Provide the [X, Y] coordinate of the cell's center where the given text is located.  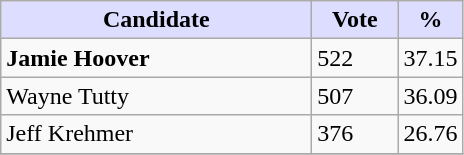
Jeff Krehmer [156, 134]
37.15 [430, 58]
% [430, 20]
507 [355, 96]
26.76 [430, 134]
Jamie Hoover [156, 58]
36.09 [430, 96]
376 [355, 134]
Vote [355, 20]
Wayne Tutty [156, 96]
Candidate [156, 20]
522 [355, 58]
